Locate the cell with the specified text and output its [x, y] center coordinate. 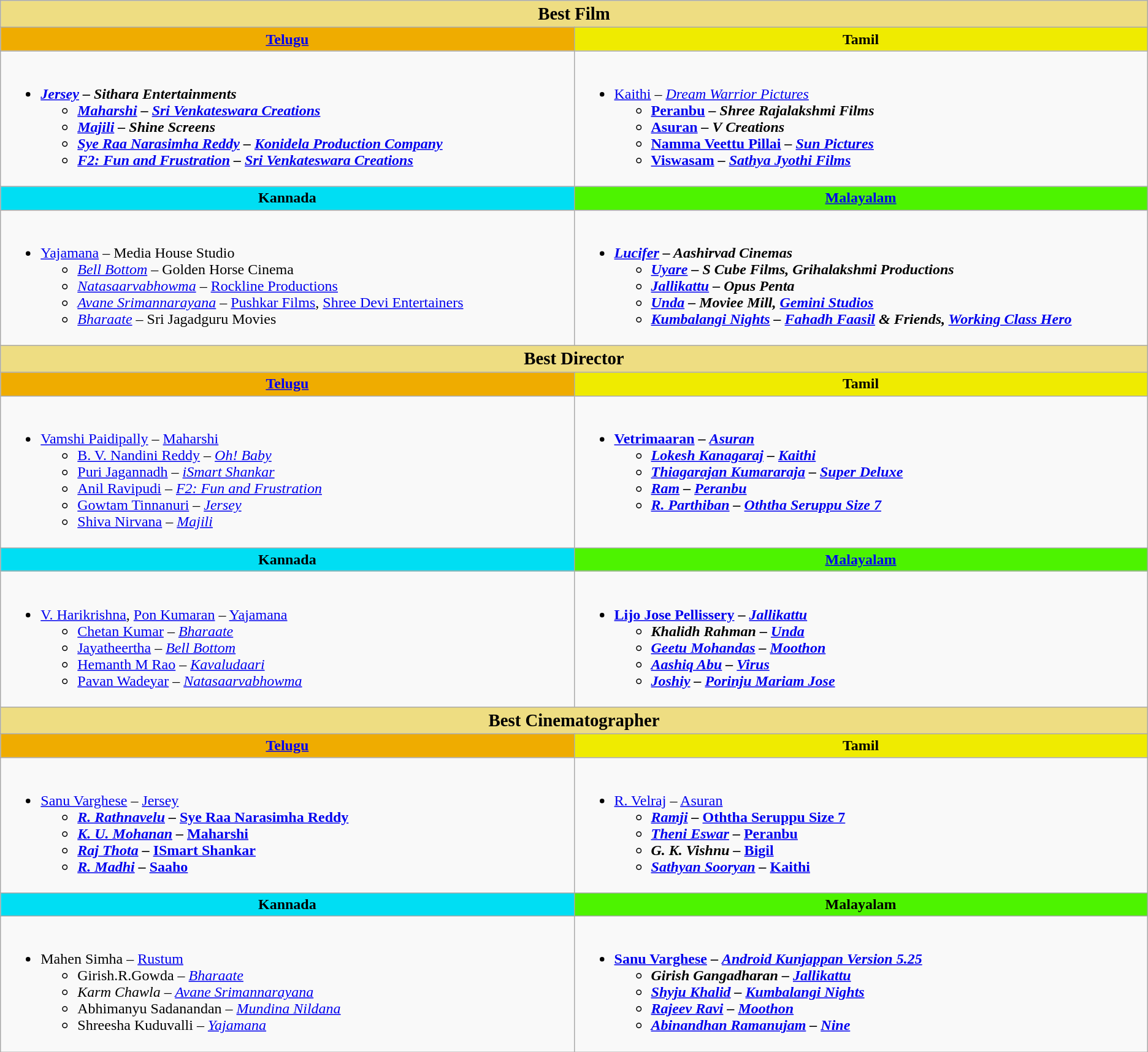
Lijo Jose Pellissery – JallikattuKhalidh Rahman – UndaGeetu Mohandas – MoothonAashiq Abu – VirusJoshiy – Porinju Mariam Jose [861, 639]
Mahen Simha – RustumGirish.R.Gowda – BharaateKarm Chawla – Avane SrimannarayanaAbhimanyu Sadanandan – Mundina NildanaShreesha Kuduvalli – Yajamana [287, 984]
R. Velraj – AsuranRamji – Oththa Seruppu Size 7Theni Eswar – PeranbuG. K. Vishnu – BigilSathyan Sooryan – Kaithi [861, 824]
Best Cinematographer [574, 720]
Kaithi – Dream Warrior PicturesPeranbu – Shree Rajalakshmi FilmsAsuran – V CreationsNamma Veettu Pillai – Sun PicturesViswasam – Sathya Jyothi Films [861, 119]
Best Film [574, 14]
V. Harikrishna, Pon Kumaran – YajamanaChetan Kumar – BharaateJayatheertha – Bell BottomHemanth M Rao – KavaludaariPavan Wadeyar – Natasaarvabhowma [287, 639]
Best Director [574, 359]
Vetrimaaran – AsuranLokesh Kanagaraj – KaithiThiagarajan Kumararaja – Super DeluxeRam – PeranbuR. Parthiban – Oththa Seruppu Size 7 [861, 472]
Sanu Varghese – JerseyR. Rathnavelu – Sye Raa Narasimha ReddyK. U. Mohanan – MaharshiRaj Thota – ISmart ShankarR. Madhi – Saaho [287, 824]
